Pinpoint the cell where the given text exists, returning its (x, y) midpoint coordinate. 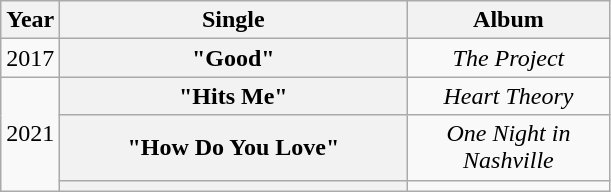
The Project (508, 58)
Heart Theory (508, 96)
"Hits Me" (234, 96)
2021 (30, 134)
2017 (30, 58)
Single (234, 20)
One Night in Nashville (508, 148)
"How Do You Love" (234, 148)
Album (508, 20)
Year (30, 20)
"Good" (234, 58)
